Return the (x, y) coordinate for the center point of the cell that contains the specified text.  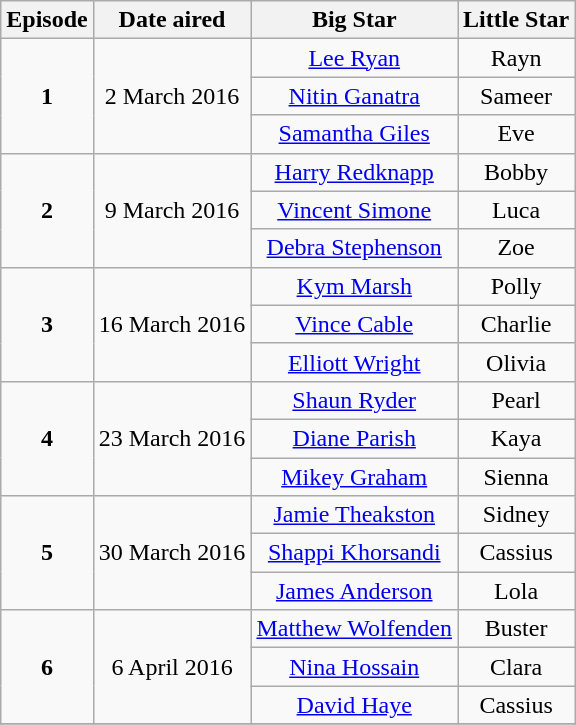
23 March 2016 (172, 438)
Big Star (354, 20)
Vincent Simone (354, 210)
David Haye (354, 705)
Lee Ryan (354, 58)
Shappi Khorsandi (354, 553)
Clara (516, 667)
30 March 2016 (172, 553)
2 March 2016 (172, 96)
Date aired (172, 20)
Eve (516, 134)
James Anderson (354, 591)
Nina Hossain (354, 667)
Luca (516, 210)
Harry Redknapp (354, 172)
Nitin Ganatra (354, 96)
Samantha Giles (354, 134)
Pearl (516, 400)
1 (47, 96)
Episode (47, 20)
Vince Cable (354, 324)
9 March 2016 (172, 210)
4 (47, 438)
5 (47, 553)
Kaya (516, 438)
Mikey Graham (354, 477)
Rayn (516, 58)
Olivia (516, 362)
2 (47, 210)
Matthew Wolfenden (354, 629)
Kym Marsh (354, 286)
Zoe (516, 248)
16 March 2016 (172, 324)
Sienna (516, 477)
Charlie (516, 324)
3 (47, 324)
Sidney (516, 515)
Diane Parish (354, 438)
Polly (516, 286)
Elliott Wright (354, 362)
Buster (516, 629)
Debra Stephenson (354, 248)
Shaun Ryder (354, 400)
6 April 2016 (172, 667)
Little Star (516, 20)
Bobby (516, 172)
Jamie Theakston (354, 515)
6 (47, 667)
Sameer (516, 96)
Lola (516, 591)
